Identify which cell holds the provided text, then report its (x, y) central coordinate. 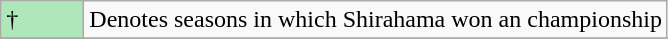
† (42, 20)
Denotes seasons in which Shirahama won an championship (376, 20)
